Detect which cell encompasses the target text, then output its [X, Y] center coordinate. 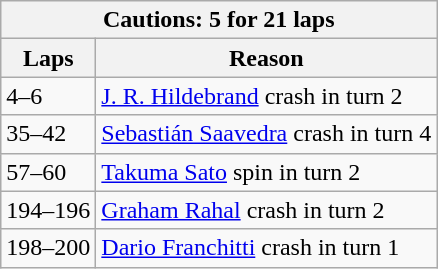
198–200 [48, 248]
Graham Rahal crash in turn 2 [266, 210]
57–60 [48, 172]
Sebastián Saavedra crash in turn 4 [266, 134]
Cautions: 5 for 21 laps [219, 20]
Takuma Sato spin in turn 2 [266, 172]
Reason [266, 58]
J. R. Hildebrand crash in turn 2 [266, 96]
194–196 [48, 210]
35–42 [48, 134]
4–6 [48, 96]
Laps [48, 58]
Dario Franchitti crash in turn 1 [266, 248]
